Provide the [x, y] coordinate of the cell's center where the given text is located.  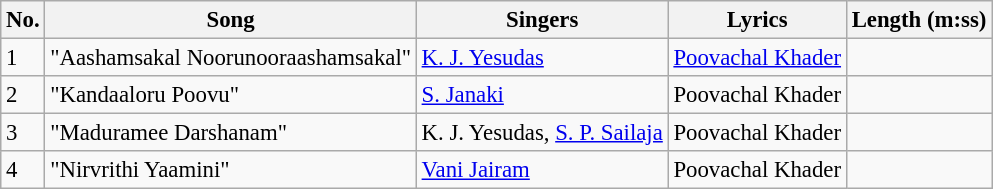
S. Janaki [542, 95]
"Maduramee Darshanam" [230, 133]
3 [23, 133]
"Kandaaloru Poovu" [230, 95]
K. J. Yesudas [542, 58]
Song [230, 20]
"Aashamsakal Noorunooraashamsakal" [230, 58]
4 [23, 170]
Lyrics [757, 20]
Vani Jairam [542, 170]
No. [23, 20]
"Nirvrithi Yaamini" [230, 170]
Singers [542, 20]
2 [23, 95]
1 [23, 58]
K. J. Yesudas, S. P. Sailaja [542, 133]
Length (m:ss) [918, 20]
